Capture the cell that displays the provided text and extract its (X, Y) central coordinate. 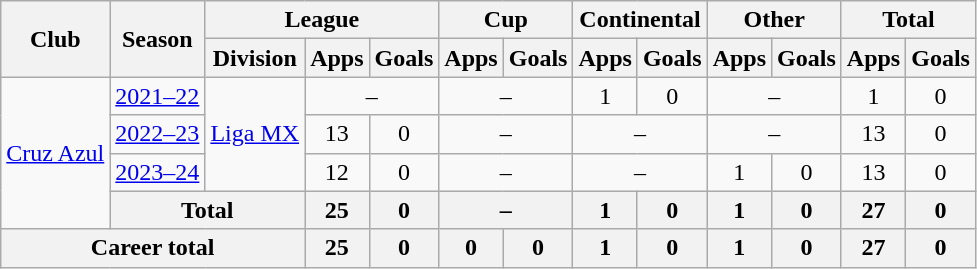
Continental (640, 20)
Cruz Azul (56, 153)
2021–22 (158, 96)
Cup (506, 20)
Club (56, 39)
2022–23 (158, 134)
2023–24 (158, 172)
Division (255, 58)
Liga MX (255, 134)
Other (774, 20)
League (322, 20)
Season (158, 39)
12 (337, 172)
Career total (153, 248)
